Output the [x, y] coordinate of the center of the cell containing the given text.  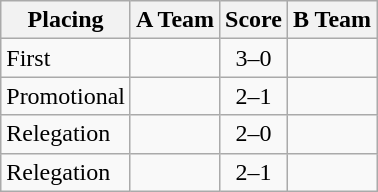
First [66, 58]
Score [254, 20]
2–0 [254, 134]
3–0 [254, 58]
B Team [332, 20]
Promotional [66, 96]
A Team [174, 20]
Placing [66, 20]
